Pinpoint the cell where the given text exists, returning its (x, y) midpoint coordinate. 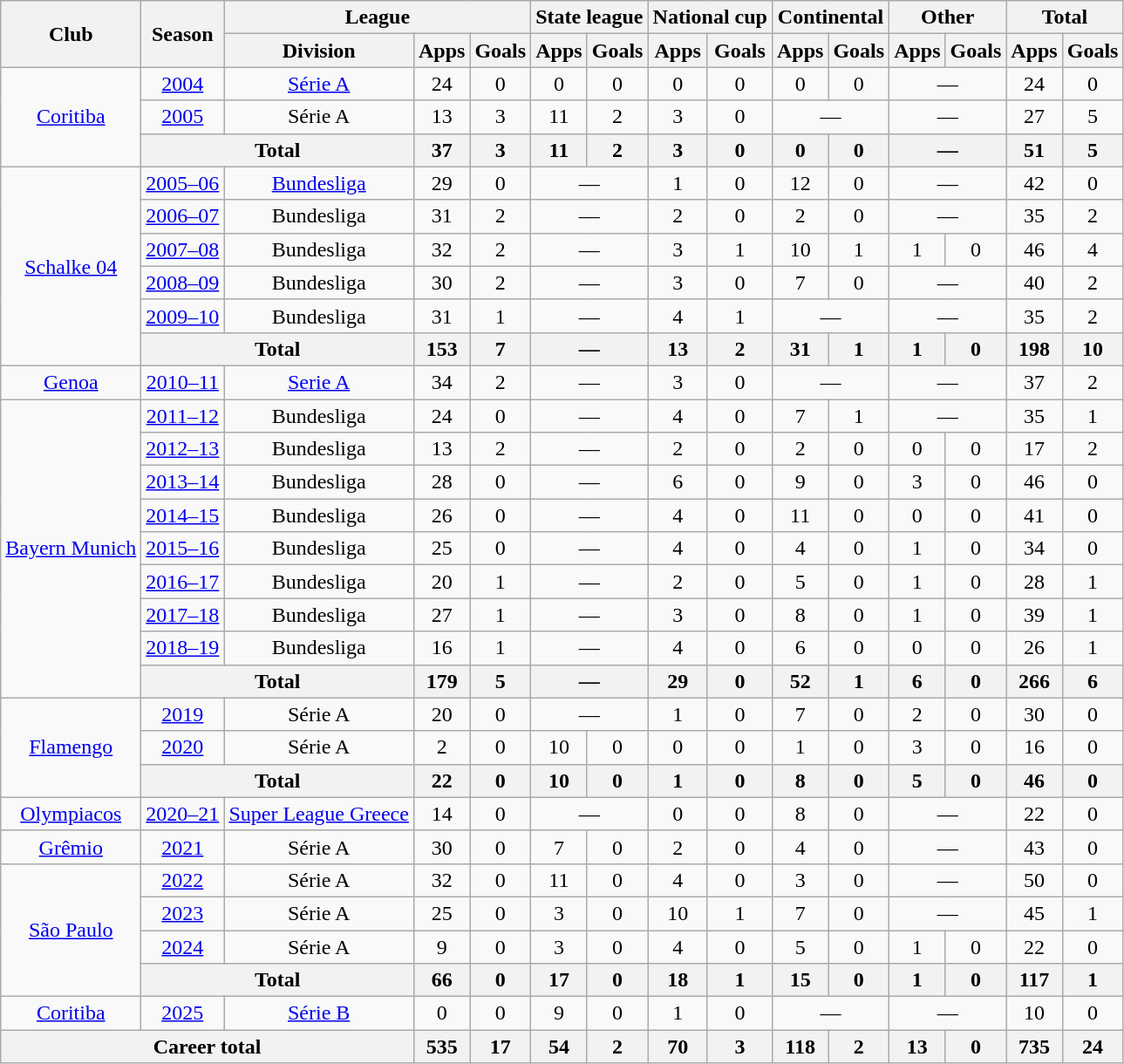
51 (1034, 150)
735 (1034, 1047)
2025 (183, 1013)
2020 (183, 747)
54 (559, 1047)
198 (1034, 349)
Career total (208, 1047)
National cup (710, 17)
66 (441, 980)
Club (72, 34)
Schalke 04 (72, 266)
Bayern Munich (72, 549)
117 (1034, 980)
2011–12 (183, 416)
118 (800, 1047)
Serie A (319, 382)
45 (1034, 913)
Série B (319, 1013)
2016–17 (183, 582)
2019 (183, 714)
2005–06 (183, 183)
2005 (183, 117)
41 (1034, 515)
Other (948, 17)
15 (800, 980)
2008–09 (183, 283)
2013–14 (183, 482)
14 (441, 814)
Flamengo (72, 747)
2017–18 (183, 615)
42 (1034, 183)
2024 (183, 946)
2022 (183, 880)
40 (1034, 283)
Division (319, 51)
2012–13 (183, 449)
2004 (183, 84)
50 (1034, 880)
2015–16 (183, 549)
League (378, 17)
2020–21 (183, 814)
Genoa (72, 382)
52 (800, 681)
18 (678, 980)
Grêmio (72, 847)
2014–15 (183, 515)
2018–19 (183, 648)
153 (441, 349)
535 (441, 1047)
2009–10 (183, 316)
39 (1034, 615)
Olympiacos (72, 814)
2006–07 (183, 216)
2021 (183, 847)
179 (441, 681)
266 (1034, 681)
Super League Greece (319, 814)
Season (183, 34)
Continental (830, 17)
2010–11 (183, 382)
2023 (183, 913)
12 (800, 183)
State league (589, 17)
2007–08 (183, 249)
70 (678, 1047)
São Paulo (72, 930)
43 (1034, 847)
